Determine the (X, Y) coordinate at the center of the cell enclosing the given text.  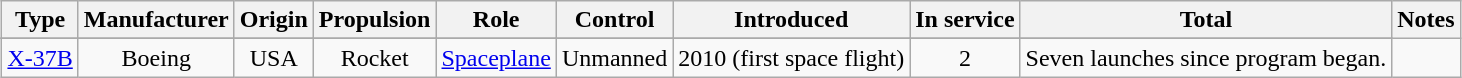
Role (496, 20)
Seven launches since program began. (1206, 58)
X-37B (40, 58)
In service (965, 20)
Boeing (156, 58)
Spaceplane (496, 58)
2 (965, 58)
Control (614, 20)
Propulsion (374, 20)
Introduced (792, 20)
Manufacturer (156, 20)
2010 (first space flight) (792, 58)
Total (1206, 20)
USA (274, 58)
Notes (1426, 20)
Type (40, 20)
Unmanned (614, 58)
Origin (274, 20)
Rocket (374, 58)
